For the text-containing cell, return its midpoint in [x, y] coordinate format. 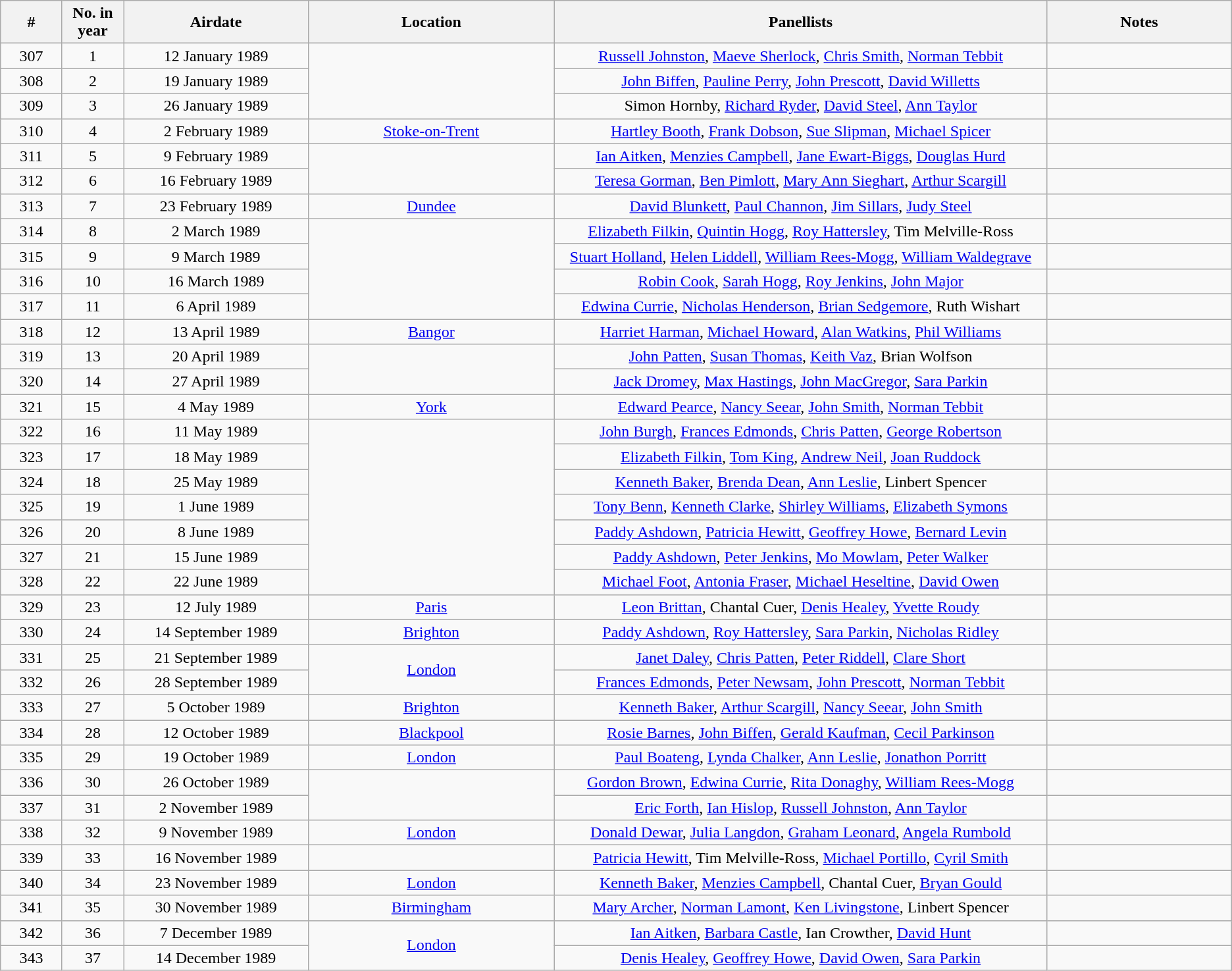
8 [93, 231]
No. in year [93, 22]
Mary Archer, Norman Lamont, Ken Livingstone, Linbert Spencer [800, 908]
333 [32, 707]
14 September 1989 [216, 632]
Paris [431, 607]
20 April 1989 [216, 357]
28 September 1989 [216, 682]
30 November 1989 [216, 908]
John Patten, Susan Thomas, Keith Vaz, Brian Wolfson [800, 357]
Simon Hornby, Richard Ryder, David Steel, Ann Taylor [800, 106]
19 [93, 507]
320 [32, 382]
6 [93, 181]
Blackpool [431, 733]
Rosie Barnes, John Biffen, Gerald Kaufman, Cecil Parkinson [800, 733]
16 February 1989 [216, 181]
Janet Daley, Chris Patten, Peter Riddell, Clare Short [800, 657]
32 [93, 833]
8 June 1989 [216, 532]
27 April 1989 [216, 382]
22 [93, 582]
Harriet Harman, Michael Howard, Alan Watkins, Phil Williams [800, 331]
Russell Johnston, Maeve Sherlock, Chris Smith, Norman Tebbit [800, 56]
31 [93, 808]
342 [32, 933]
334 [32, 733]
340 [32, 883]
9 [93, 256]
Notes [1140, 22]
9 March 1989 [216, 256]
12 July 1989 [216, 607]
17 [93, 457]
19 October 1989 [216, 758]
# [32, 22]
311 [32, 156]
341 [32, 908]
16 [93, 432]
26 January 1989 [216, 106]
12 January 1989 [216, 56]
3 [93, 106]
9 November 1989 [216, 833]
Location [431, 22]
12 October 1989 [216, 733]
33 [93, 858]
20 [93, 532]
21 September 1989 [216, 657]
Edwina Currie, Nicholas Henderson, Brian Sedgemore, Ruth Wishart [800, 306]
Paul Boateng, Lynda Chalker, Ann Leslie, Jonathon Porritt [800, 758]
26 [93, 682]
331 [32, 657]
Edward Pearce, Nancy Seear, John Smith, Norman Tebbit [800, 407]
308 [32, 81]
318 [32, 331]
4 [93, 131]
Denis Healey, Geoffrey Howe, David Owen, Sara Parkin [800, 958]
Paddy Ashdown, Roy Hattersley, Sara Parkin, Nicholas Ridley [800, 632]
24 [93, 632]
325 [32, 507]
312 [32, 181]
2 February 1989 [216, 131]
22 June 1989 [216, 582]
322 [32, 432]
23 November 1989 [216, 883]
18 May 1989 [216, 457]
2 [93, 81]
23 February 1989 [216, 206]
25 May 1989 [216, 482]
314 [32, 231]
Gordon Brown, Edwina Currie, Rita Donaghy, William Rees-Mogg [800, 783]
343 [32, 958]
Birmingham [431, 908]
5 [93, 156]
316 [32, 281]
12 [93, 331]
330 [32, 632]
324 [32, 482]
34 [93, 883]
338 [32, 833]
Dundee [431, 206]
18 [93, 482]
Panellists [800, 22]
30 [93, 783]
313 [32, 206]
Patricia Hewitt, Tim Melville-Ross, Michael Portillo, Cyril Smith [800, 858]
339 [32, 858]
York [431, 407]
315 [32, 256]
13 [93, 357]
323 [32, 457]
Airdate [216, 22]
Kenneth Baker, Brenda Dean, Ann Leslie, Linbert Spencer [800, 482]
Elizabeth Filkin, Tom King, Andrew Neil, Joan Ruddock [800, 457]
332 [32, 682]
Michael Foot, Antonia Fraser, Michael Heseltine, David Owen [800, 582]
Stuart Holland, Helen Liddell, William Rees-Mogg, William Waldegrave [800, 256]
2 November 1989 [216, 808]
29 [93, 758]
6 April 1989 [216, 306]
Tony Benn, Kenneth Clarke, Shirley Williams, Elizabeth Symons [800, 507]
35 [93, 908]
Elizabeth Filkin, Quintin Hogg, Roy Hattersley, Tim Melville-Ross [800, 231]
21 [93, 557]
2 March 1989 [216, 231]
310 [32, 131]
Stoke-on-Trent [431, 131]
Teresa Gorman, Ben Pimlott, Mary Ann Sieghart, Arthur Scargill [800, 181]
15 [93, 407]
David Blunkett, Paul Channon, Jim Sillars, Judy Steel [800, 206]
23 [93, 607]
307 [32, 56]
11 [93, 306]
309 [32, 106]
319 [32, 357]
Ian Aitken, Menzies Campbell, Jane Ewart-Biggs, Douglas Hurd [800, 156]
335 [32, 758]
7 December 1989 [216, 933]
15 June 1989 [216, 557]
14 [93, 382]
Bangor [431, 331]
328 [32, 582]
336 [32, 783]
28 [93, 733]
25 [93, 657]
5 October 1989 [216, 707]
337 [32, 808]
Jack Dromey, Max Hastings, John MacGregor, Sara Parkin [800, 382]
329 [32, 607]
19 January 1989 [216, 81]
Kenneth Baker, Arthur Scargill, Nancy Seear, John Smith [800, 707]
Robin Cook, Sarah Hogg, Roy Jenkins, John Major [800, 281]
11 May 1989 [216, 432]
Frances Edmonds, Peter Newsam, John Prescott, Norman Tebbit [800, 682]
13 April 1989 [216, 331]
Paddy Ashdown, Peter Jenkins, Mo Mowlam, Peter Walker [800, 557]
317 [32, 306]
7 [93, 206]
37 [93, 958]
321 [32, 407]
327 [32, 557]
10 [93, 281]
Paddy Ashdown, Patricia Hewitt, Geoffrey Howe, Bernard Levin [800, 532]
John Biffen, Pauline Perry, John Prescott, David Willetts [800, 81]
Kenneth Baker, Menzies Campbell, Chantal Cuer, Bryan Gould [800, 883]
4 May 1989 [216, 407]
36 [93, 933]
326 [32, 532]
Ian Aitken, Barbara Castle, Ian Crowther, David Hunt [800, 933]
Hartley Booth, Frank Dobson, Sue Slipman, Michael Spicer [800, 131]
9 February 1989 [216, 156]
Leon Brittan, Chantal Cuer, Denis Healey, Yvette Roudy [800, 607]
Eric Forth, Ian Hislop, Russell Johnston, Ann Taylor [800, 808]
26 October 1989 [216, 783]
John Burgh, Frances Edmonds, Chris Patten, George Robertson [800, 432]
1 June 1989 [216, 507]
27 [93, 707]
1 [93, 56]
16 March 1989 [216, 281]
14 December 1989 [216, 958]
16 November 1989 [216, 858]
Donald Dewar, Julia Langdon, Graham Leonard, Angela Rumbold [800, 833]
